Output the [x, y] coordinate of the center of the cell containing the given text.  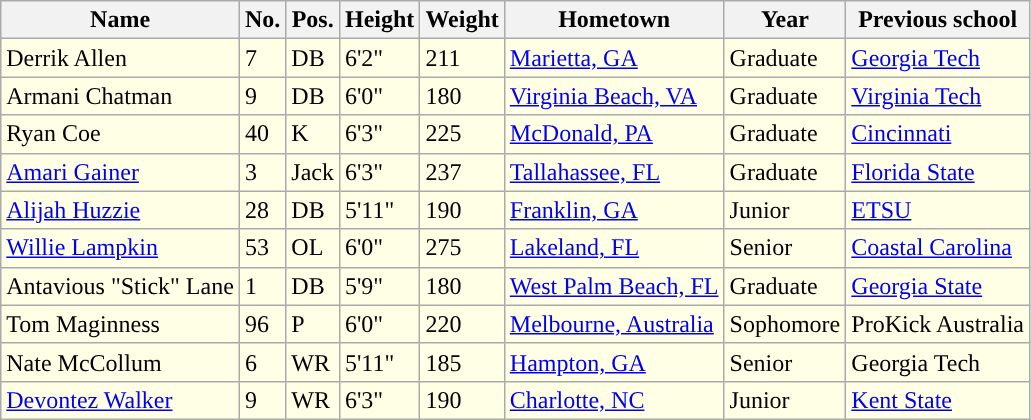
Armani Chatman [120, 96]
Tom Maginness [120, 324]
28 [262, 210]
Nate McCollum [120, 362]
211 [462, 58]
53 [262, 248]
Year [785, 20]
3 [262, 172]
Lakeland, FL [614, 248]
Tallahassee, FL [614, 172]
West Palm Beach, FL [614, 286]
275 [462, 248]
P [313, 324]
McDonald, PA [614, 134]
Franklin, GA [614, 210]
225 [462, 134]
Devontez Walker [120, 400]
Derrik Allen [120, 58]
Marietta, GA [614, 58]
1 [262, 286]
No. [262, 20]
Georgia State [938, 286]
ETSU [938, 210]
Willie Lampkin [120, 248]
Antavious "Stick" Lane [120, 286]
Kent State [938, 400]
7 [262, 58]
Weight [462, 20]
K [313, 134]
Hampton, GA [614, 362]
Melbourne, Australia [614, 324]
Charlotte, NC [614, 400]
Florida State [938, 172]
Virginia Beach, VA [614, 96]
185 [462, 362]
237 [462, 172]
40 [262, 134]
5'9" [379, 286]
Pos. [313, 20]
96 [262, 324]
6'2" [379, 58]
ProKick Australia [938, 324]
6 [262, 362]
OL [313, 248]
Jack [313, 172]
Sophomore [785, 324]
Virginia Tech [938, 96]
Name [120, 20]
Amari Gainer [120, 172]
Alijah Huzzie [120, 210]
Cincinnati [938, 134]
Hometown [614, 20]
Coastal Carolina [938, 248]
Ryan Coe [120, 134]
220 [462, 324]
Height [379, 20]
Previous school [938, 20]
